For the text-containing cell, return its midpoint in [X, Y] coordinate format. 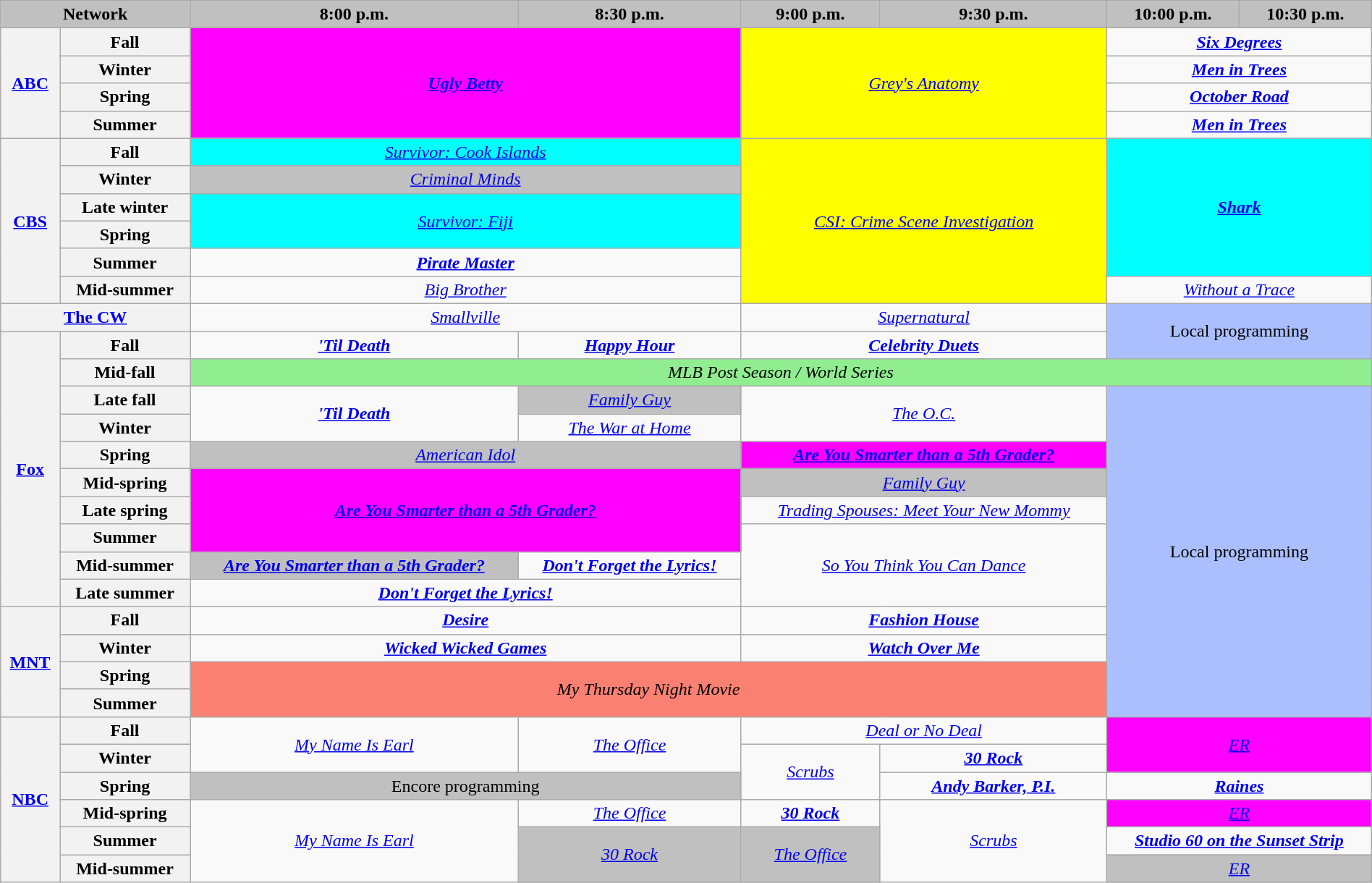
10:00 p.m. [1174, 14]
10:30 p.m. [1305, 14]
Big Brother [466, 290]
Watch Over Me [924, 648]
Encore programming [466, 785]
Shark [1240, 207]
CSI: Crime Scene Investigation [924, 221]
Survivor: Fiji [466, 221]
Pirate Master [466, 262]
My Thursday Night Movie [648, 689]
October Road [1240, 97]
Smallville [466, 317]
Desire [466, 620]
Late winter [124, 207]
The CW [96, 317]
MLB Post Season / World Series [782, 373]
Andy Barker, P.I. [994, 785]
9:00 p.m. [810, 14]
Grey's Anatomy [924, 83]
Late spring [124, 510]
Studio 60 on the Sunset Strip [1240, 841]
Fox [30, 469]
NBC [30, 799]
So You Think You Can Dance [924, 565]
MNT [30, 662]
CBS [30, 221]
Wicked Wicked Games [466, 648]
Six Degrees [1240, 42]
Criminal Minds [466, 179]
Mid-fall [124, 373]
Survivor: Cook Islands [466, 152]
Late fall [124, 400]
Deal or No Deal [924, 730]
Raines [1240, 785]
The War at Home [630, 428]
8:30 p.m. [630, 14]
The O.C. [924, 414]
Trading Spouses: Meet Your New Mommy [924, 510]
Supernatural [924, 317]
Network [96, 14]
Ugly Betty [466, 83]
Fashion House [924, 620]
Without a Trace [1240, 290]
9:30 p.m. [994, 14]
ABC [30, 83]
American Idol [466, 455]
Late summer [124, 593]
Happy Hour [630, 345]
Celebrity Duets [924, 345]
8:00 p.m. [355, 14]
